For the text-containing cell, return its midpoint in [X, Y] coordinate format. 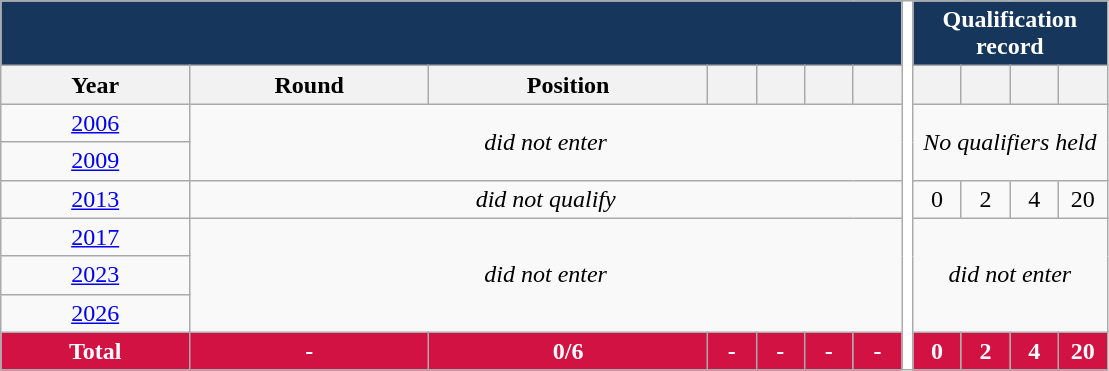
2017 [96, 237]
2013 [96, 199]
2009 [96, 161]
Position [568, 85]
2026 [96, 313]
Round [310, 85]
0/6 [568, 351]
2006 [96, 123]
No qualifiers held [1010, 142]
did not qualify [546, 199]
Qualification record [1010, 34]
2023 [96, 275]
Total [96, 351]
Year [96, 85]
